Output the [X, Y] coordinate of the center of the cell containing the given text.  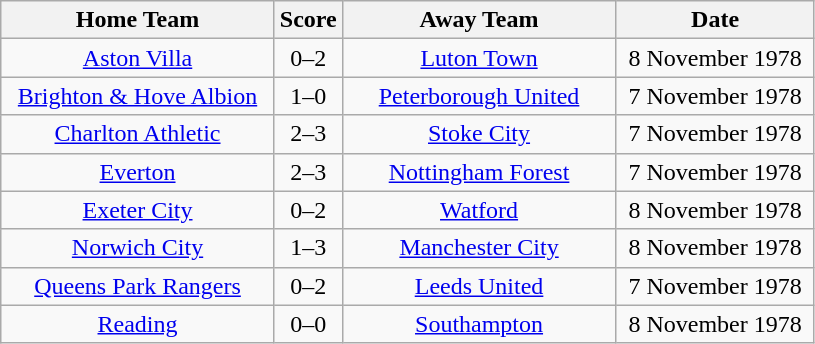
Score [308, 20]
Norwich City [138, 248]
Home Team [138, 20]
Queens Park Rangers [138, 286]
Brighton & Hove Albion [138, 96]
Reading [138, 324]
Aston Villa [138, 58]
Charlton Athletic [138, 134]
1–3 [308, 248]
Manchester City [479, 248]
0–0 [308, 324]
Peterborough United [479, 96]
Date [716, 20]
Luton Town [479, 58]
Southampton [479, 324]
Exeter City [138, 210]
Away Team [479, 20]
Everton [138, 172]
1–0 [308, 96]
Nottingham Forest [479, 172]
Leeds United [479, 286]
Stoke City [479, 134]
Watford [479, 210]
